From the cell containing the given text, extract its center point as (X, Y) coordinate. 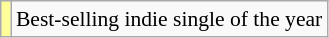
Best-selling indie single of the year (169, 19)
